Detect which cell encompasses the target text, then output its (x, y) center coordinate. 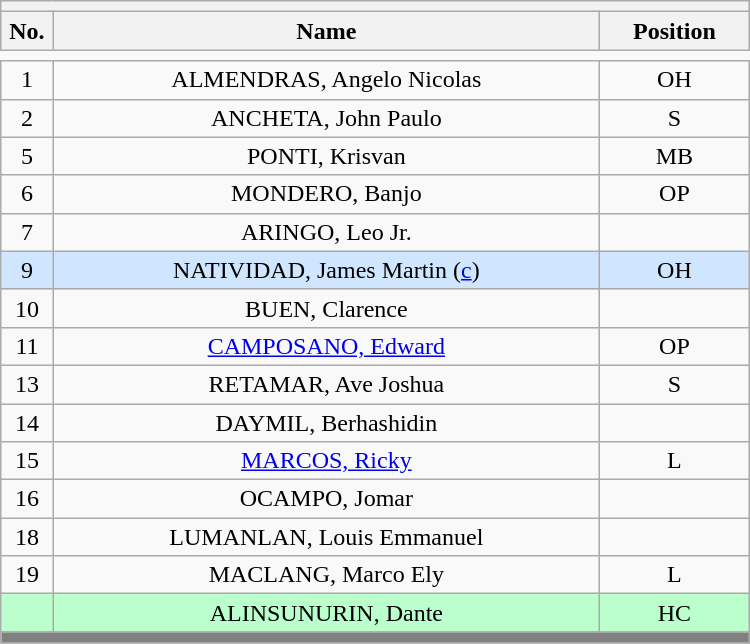
10 (27, 308)
Position (675, 31)
2 (27, 118)
18 (27, 537)
Name (326, 31)
OCAMPO, Jomar (326, 499)
MARCOS, Ricky (326, 461)
ANCHETA, John Paulo (326, 118)
PONTI, Krisvan (326, 156)
15 (27, 461)
7 (27, 232)
MACLANG, Marco Ely (326, 575)
NATIVIDAD, James Martin (c) (326, 270)
BUEN, Clarence (326, 308)
ALMENDRAS, Angelo Nicolas (326, 80)
No. (27, 31)
DAYMIL, Berhashidin (326, 423)
ALINSUNURIN, Dante (326, 613)
11 (27, 346)
5 (27, 156)
6 (27, 194)
ARINGO, Leo Jr. (326, 232)
1 (27, 80)
16 (27, 499)
CAMPOSANO, Edward (326, 346)
RETAMAR, Ave Joshua (326, 384)
9 (27, 270)
14 (27, 423)
MB (675, 156)
LUMANLAN, Louis Emmanuel (326, 537)
13 (27, 384)
HC (675, 613)
19 (27, 575)
MONDERO, Banjo (326, 194)
